Locate the cell with the specified text and output its [X, Y] center coordinate. 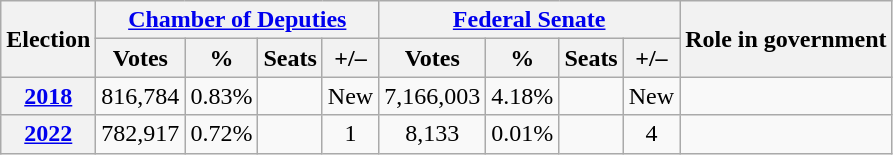
0.01% [522, 134]
Election [48, 39]
8,133 [432, 134]
Role in government [786, 39]
2018 [48, 96]
4 [651, 134]
1 [350, 134]
0.72% [222, 134]
Federal Senate [530, 20]
2022 [48, 134]
0.83% [222, 96]
7,166,003 [432, 96]
4.18% [522, 96]
782,917 [140, 134]
Chamber of Deputies [238, 20]
816,784 [140, 96]
